Find where the given text appears and provide that cell's center as [X, Y] coordinate. 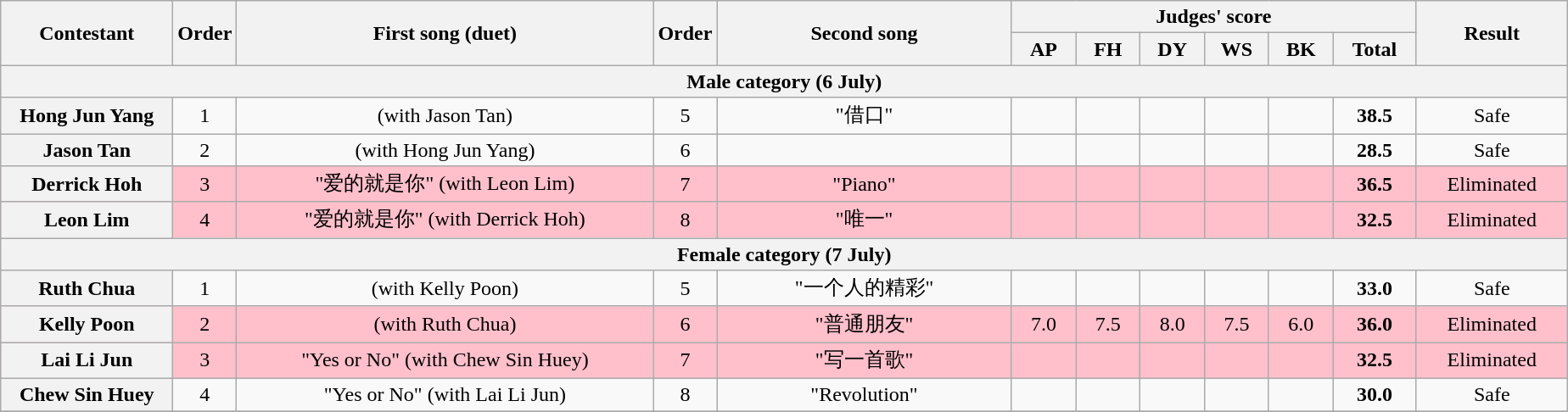
28.5 [1375, 150]
(with Hong Jun Yang) [445, 150]
"写一首歌" [864, 361]
8.0 [1173, 324]
"借口" [864, 115]
7.0 [1044, 324]
Judges' score [1213, 17]
DY [1173, 49]
"Yes or No" (with Lai Li Jun) [445, 394]
38.5 [1375, 115]
BK [1301, 49]
"Piano" [864, 185]
"普通朋友" [864, 324]
"一个人的精彩" [864, 288]
Result [1492, 33]
"爱的就是你" (with Leon Lim) [445, 185]
Lai Li Jun [87, 361]
36.5 [1375, 185]
Second song [864, 33]
Total [1375, 49]
Female category (7 July) [784, 254]
"唯一" [864, 220]
(with Jason Tan) [445, 115]
Contestant [87, 33]
(with Kelly Poon) [445, 288]
WS [1237, 49]
Ruth Chua [87, 288]
6.0 [1301, 324]
(with Ruth Chua) [445, 324]
Kelly Poon [87, 324]
First song (duet) [445, 33]
"Revolution" [864, 394]
Male category (6 July) [784, 81]
33.0 [1375, 288]
Derrick Hoh [87, 185]
30.0 [1375, 394]
FH [1108, 49]
"爱的就是你" (with Derrick Hoh) [445, 220]
36.0 [1375, 324]
Jason Tan [87, 150]
Chew Sin Huey [87, 394]
Leon Lim [87, 220]
"Yes or No" (with Chew Sin Huey) [445, 361]
AP [1044, 49]
Hong Jun Yang [87, 115]
